Return (x, y) of the center of cell containing provided text 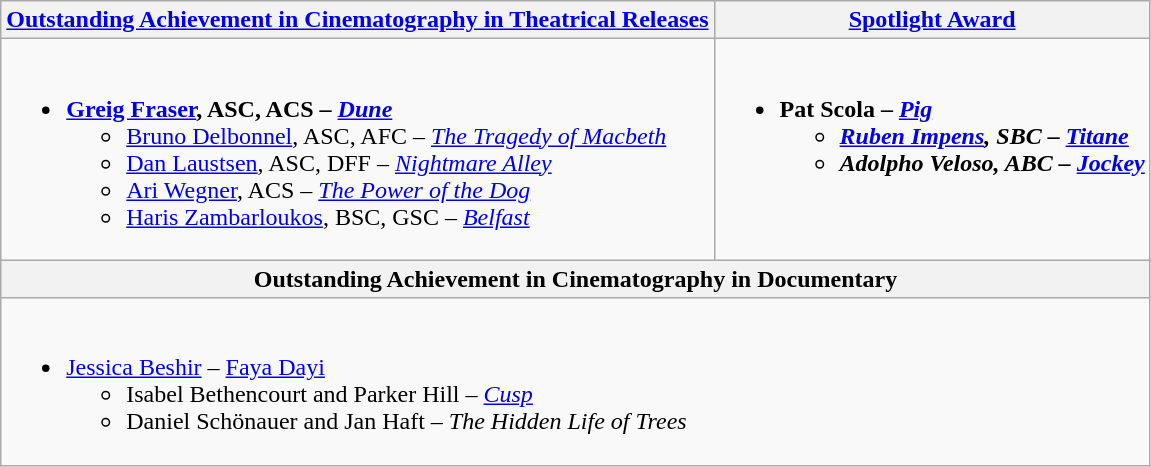
Spotlight Award (932, 20)
Jessica Beshir – Faya DayiIsabel Bethencourt and Parker Hill – CuspDaniel Schönauer and Jan Haft – The Hidden Life of Trees (576, 382)
Outstanding Achievement in Cinematography in Theatrical Releases (358, 20)
Outstanding Achievement in Cinematography in Documentary (576, 279)
Pat Scola – PigRuben Impens, SBC – TitaneAdolpho Veloso, ABC – Jockey (932, 150)
